From the cell containing the given text, extract its center point as (x, y) coordinate. 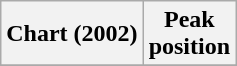
Chart (2002) (72, 34)
Peakposition (189, 34)
